Determine the [x, y] coordinate at the center of the cell enclosing the given text.  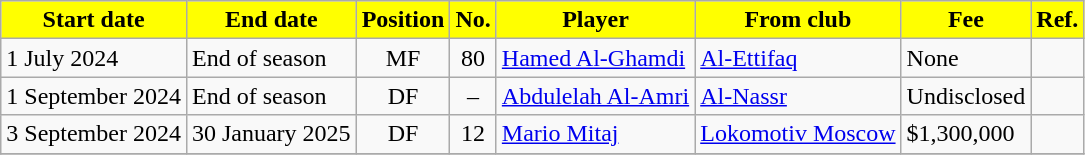
Hamed Al-Ghamdi [595, 58]
End date [271, 20]
$1,300,000 [966, 134]
Player [595, 20]
1 September 2024 [94, 96]
80 [473, 58]
Position [403, 20]
Al-Nassr [798, 96]
No. [473, 20]
Mario Mitaj [595, 134]
– [473, 96]
Abdulelah Al-Amri [595, 96]
Start date [94, 20]
Al-Ettifaq [798, 58]
1 July 2024 [94, 58]
Undisclosed [966, 96]
MF [403, 58]
From club [798, 20]
30 January 2025 [271, 134]
Ref. [1058, 20]
12 [473, 134]
Fee [966, 20]
None [966, 58]
Lokomotiv Moscow [798, 134]
3 September 2024 [94, 134]
